Locate the cell with the specified text and output its [X, Y] center coordinate. 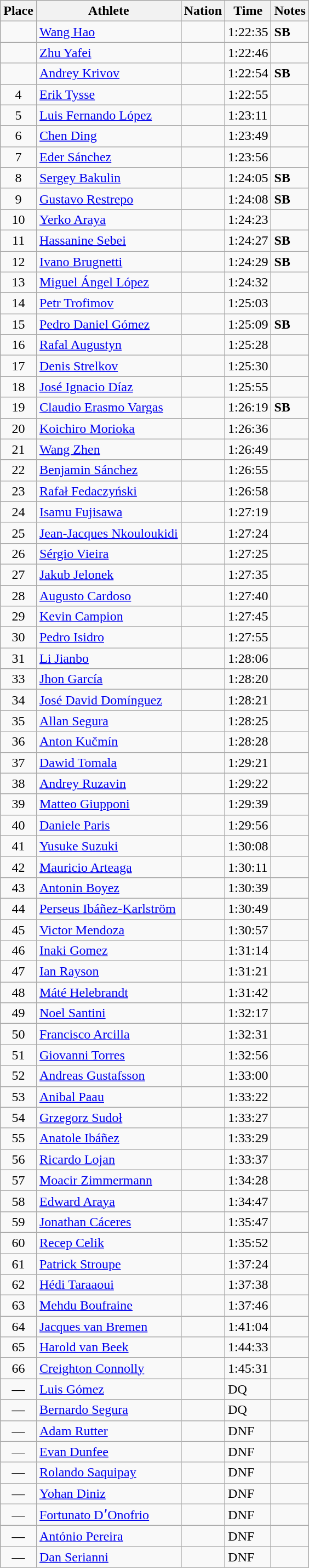
1:22:54 [248, 74]
Miguel Ángel López [108, 283]
1:22:35 [248, 32]
1:37:46 [248, 1306]
8 [19, 178]
59 [19, 1222]
Koichiro Morioka [108, 428]
Erik Tysse [108, 94]
1:31:42 [248, 992]
Sérgio Vieira [108, 554]
Yusuke Suzuki [108, 846]
1:35:47 [248, 1222]
36 [19, 742]
60 [19, 1243]
1:23:56 [248, 157]
1:26:36 [248, 428]
Adam Rutter [108, 1431]
17 [19, 366]
Creighton Connolly [108, 1368]
1:28:20 [248, 679]
1:28:28 [248, 742]
Anatole Ibáñez [108, 1138]
Hédi Taraaoui [108, 1285]
1:30:39 [248, 888]
1:24:27 [248, 240]
1:22:55 [248, 94]
27 [19, 574]
1:30:11 [248, 867]
1:44:33 [248, 1347]
Moacir Zimmermann [108, 1180]
Li Jianbo [108, 658]
19 [19, 408]
Edward Araya [108, 1201]
Mauricio Arteaga [108, 867]
Grzegorz Sudoł [108, 1118]
16 [19, 345]
1:29:39 [248, 804]
1:33:00 [248, 1076]
Claudio Erasmo Vargas [108, 408]
1:27:24 [248, 533]
54 [19, 1118]
Allan Segura [108, 721]
40 [19, 825]
1:28:21 [248, 700]
Dawid Tomala [108, 763]
Noel Santini [108, 1013]
9 [19, 199]
1:27:35 [248, 574]
34 [19, 700]
1:27:40 [248, 595]
Athlete [108, 11]
1:45:31 [248, 1368]
Andrey Krivov [108, 74]
1:30:49 [248, 909]
20 [19, 428]
1:25:03 [248, 303]
7 [19, 157]
Jean-Jacques Nkouloukidi [108, 533]
Ian Rayson [108, 972]
Nation [203, 11]
1:33:22 [248, 1097]
65 [19, 1347]
Jhon García [108, 679]
Kevin Campion [108, 617]
Inaki Gomez [108, 951]
1:25:28 [248, 345]
5 [19, 115]
23 [19, 491]
1:31:14 [248, 951]
Petr Trofimov [108, 303]
Ivano Brugnetti [108, 262]
1:24:08 [248, 199]
51 [19, 1055]
Hassanine Sebei [108, 240]
31 [19, 658]
63 [19, 1306]
6 [19, 136]
45 [19, 930]
12 [19, 262]
António Pereira [108, 1536]
Place [19, 11]
Sergey Bakulin [108, 178]
49 [19, 1013]
1:25:55 [248, 387]
Andrey Ruzavin [108, 783]
58 [19, 1201]
35 [19, 721]
1:32:17 [248, 1013]
1:24:32 [248, 283]
Time [248, 11]
Recep Celik [108, 1243]
1:34:28 [248, 1180]
1:22:46 [248, 53]
57 [19, 1180]
41 [19, 846]
Jacques van Bremen [108, 1327]
Anton Kučmín [108, 742]
Wang Zhen [108, 449]
61 [19, 1264]
1:37:24 [248, 1264]
25 [19, 533]
46 [19, 951]
24 [19, 512]
Matteo Giupponi [108, 804]
1:31:21 [248, 972]
30 [19, 638]
Rafal Augustyn [108, 345]
1:28:25 [248, 721]
Daniele Paris [108, 825]
33 [19, 679]
21 [19, 449]
Luis Fernando López [108, 115]
1:23:49 [248, 136]
1:33:29 [248, 1138]
29 [19, 617]
Benjamin Sánchez [108, 470]
1:33:27 [248, 1118]
Isamu Fujisawa [108, 512]
1:32:31 [248, 1034]
13 [19, 283]
Harold van Beek [108, 1347]
1:24:05 [248, 178]
1:29:56 [248, 825]
Yohan Diniz [108, 1493]
52 [19, 1076]
Yerko Araya [108, 219]
47 [19, 972]
1:29:22 [248, 783]
4 [19, 94]
1:27:19 [248, 512]
Gustavo Restrepo [108, 199]
37 [19, 763]
1:32:56 [248, 1055]
Dan Serianni [108, 1557]
Pedro Isidro [108, 638]
10 [19, 219]
Máté Helebrandt [108, 992]
44 [19, 909]
Andreas Gustafsson [108, 1076]
1:25:09 [248, 324]
Francisco Arcilla [108, 1034]
26 [19, 554]
Eder Sánchez [108, 157]
1:26:19 [248, 408]
Jonathan Cáceres [108, 1222]
Evan Dunfee [108, 1452]
1:24:29 [248, 262]
1:30:08 [248, 846]
José David Domínguez [108, 700]
Ricardo Lojan [108, 1159]
Chen Ding [108, 136]
Bernardo Segura [108, 1410]
José Ignacio Díaz [108, 387]
38 [19, 783]
1:25:30 [248, 366]
1:41:04 [248, 1327]
1:28:06 [248, 658]
Giovanni Torres [108, 1055]
Mehdu Boufraine [108, 1306]
Augusto Cardoso [108, 595]
Notes [290, 11]
53 [19, 1097]
Patrick Stroupe [108, 1264]
Pedro Daniel Gómez [108, 324]
1:33:37 [248, 1159]
11 [19, 240]
1:29:21 [248, 763]
Victor Mendoza [108, 930]
Denis Strelkov [108, 366]
1:27:45 [248, 617]
Fortunato DʼOnofrio [108, 1515]
Anibal Paau [108, 1097]
1:26:49 [248, 449]
Jakub Jelonek [108, 574]
66 [19, 1368]
62 [19, 1285]
18 [19, 387]
22 [19, 470]
1:30:57 [248, 930]
64 [19, 1327]
Luis Gómez [108, 1389]
Zhu Yafei [108, 53]
1:35:52 [248, 1243]
1:23:11 [248, 115]
Antonin Boyez [108, 888]
28 [19, 595]
50 [19, 1034]
1:27:25 [248, 554]
1:27:55 [248, 638]
Perseus Ibáñez-Karlström [108, 909]
39 [19, 804]
1:34:47 [248, 1201]
Rafał Fedaczyński [108, 491]
48 [19, 992]
14 [19, 303]
1:37:38 [248, 1285]
43 [19, 888]
Wang Hao [108, 32]
1:26:58 [248, 491]
1:26:55 [248, 470]
15 [19, 324]
Rolando Saquipay [108, 1473]
1:24:23 [248, 219]
56 [19, 1159]
55 [19, 1138]
42 [19, 867]
